Identify which cell holds the provided text, then report its (X, Y) central coordinate. 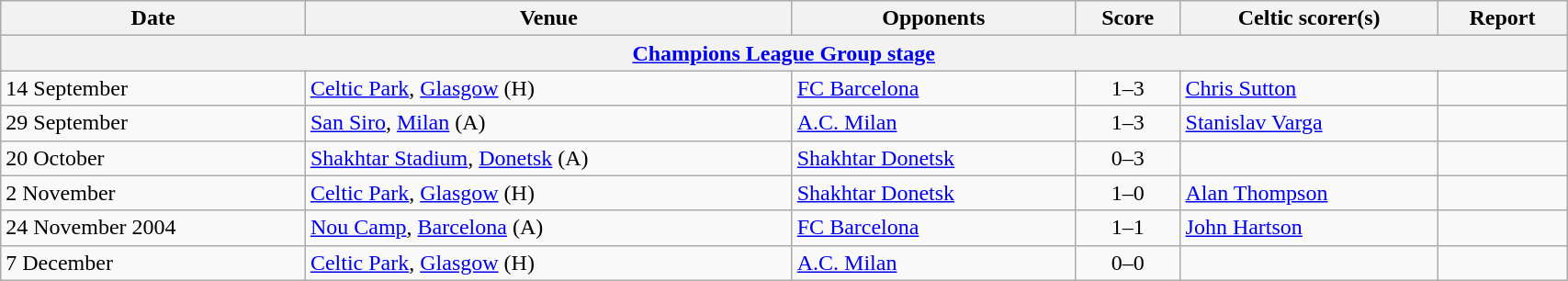
1–1 (1128, 228)
Celtic scorer(s) (1309, 18)
Report (1502, 18)
Venue (548, 18)
0–0 (1128, 263)
John Hartson (1309, 228)
Opponents (933, 18)
20 October (153, 158)
Champions League Group stage (784, 53)
1–0 (1128, 193)
2 November (153, 193)
Stanislav Varga (1309, 123)
7 December (153, 263)
Date (153, 18)
29 September (153, 123)
Alan Thompson (1309, 193)
San Siro, Milan (A) (548, 123)
Score (1128, 18)
0–3 (1128, 158)
Nou Camp, Barcelona (A) (548, 228)
24 November 2004 (153, 228)
Shakhtar Stadium, Donetsk (A) (548, 158)
Chris Sutton (1309, 88)
14 September (153, 88)
